Detect which cell encompasses the target text, then output its (X, Y) center coordinate. 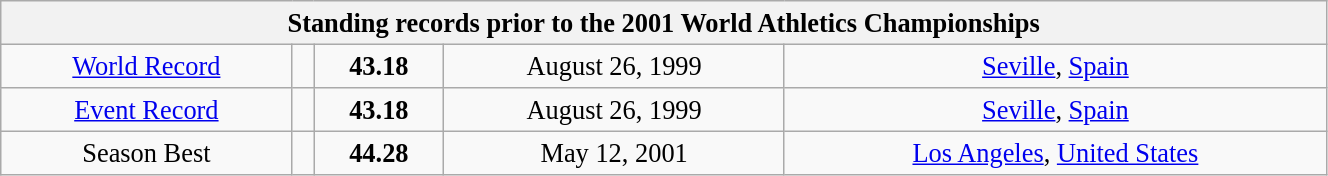
Season Best (146, 153)
World Record (146, 66)
May 12, 2001 (614, 153)
44.28 (379, 153)
Los Angeles, United States (1055, 153)
Event Record (146, 109)
Standing records prior to the 2001 World Athletics Championships (664, 22)
